Provide the (X, Y) coordinate of the cell's center where the given text is located.  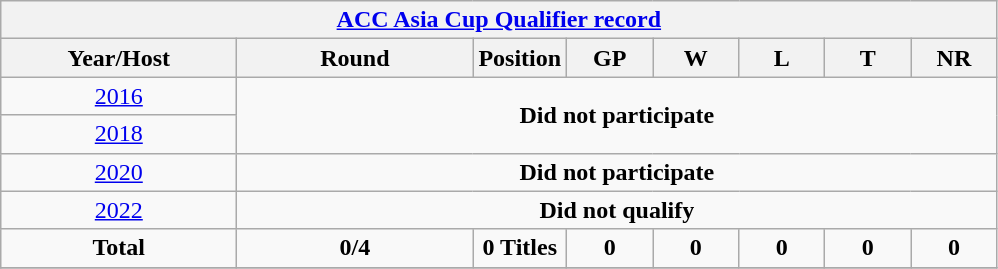
2016 (119, 96)
0/4 (355, 248)
T (868, 58)
2018 (119, 134)
2022 (119, 210)
GP (610, 58)
ACC Asia Cup Qualifier record (499, 20)
L (782, 58)
Did not qualify (617, 210)
Year/Host (119, 58)
NR (954, 58)
W (696, 58)
2020 (119, 172)
Round (355, 58)
Position (520, 58)
Total (119, 248)
0 Titles (520, 248)
